Output the (X, Y) coordinate of the center of the cell containing the given text.  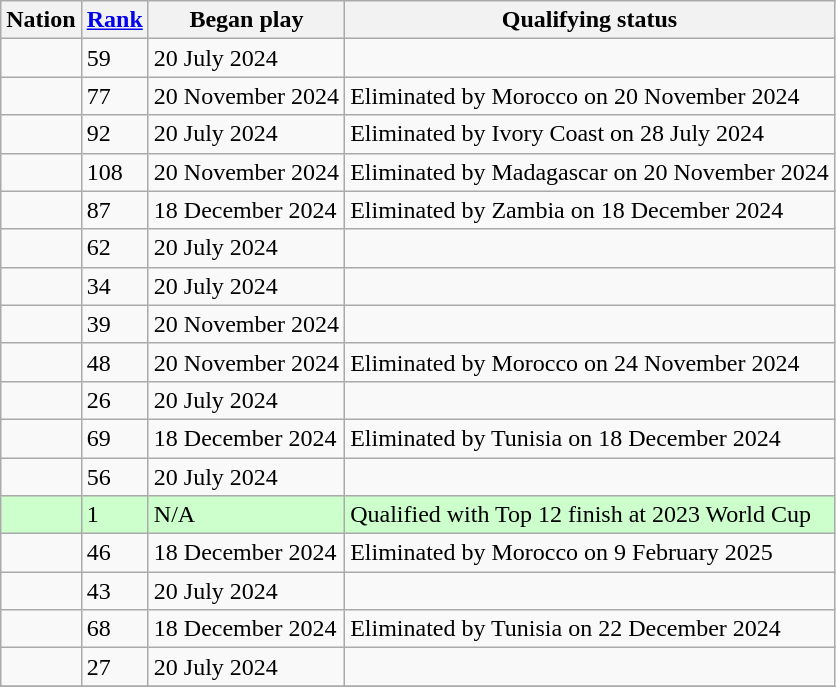
87 (114, 210)
39 (114, 324)
108 (114, 172)
Nation (41, 20)
56 (114, 477)
48 (114, 362)
Eliminated by Tunisia on 22 December 2024 (590, 629)
46 (114, 553)
Eliminated by Zambia on 18 December 2024 (590, 210)
92 (114, 134)
N/A (246, 515)
Eliminated by Morocco on 20 November 2024 (590, 96)
Eliminated by Madagascar on 20 November 2024 (590, 172)
1 (114, 515)
26 (114, 400)
Began play (246, 20)
77 (114, 96)
Qualified with Top 12 finish at 2023 World Cup (590, 515)
27 (114, 667)
69 (114, 438)
34 (114, 286)
Eliminated by Morocco on 24 November 2024 (590, 362)
Rank (114, 20)
Eliminated by Tunisia on 18 December 2024 (590, 438)
59 (114, 58)
68 (114, 629)
Eliminated by Ivory Coast on 28 July 2024 (590, 134)
Qualifying status (590, 20)
62 (114, 248)
Eliminated by Morocco on 9 February 2025 (590, 553)
43 (114, 591)
